Pinpoint the cell where the given text exists, returning its [X, Y] midpoint coordinate. 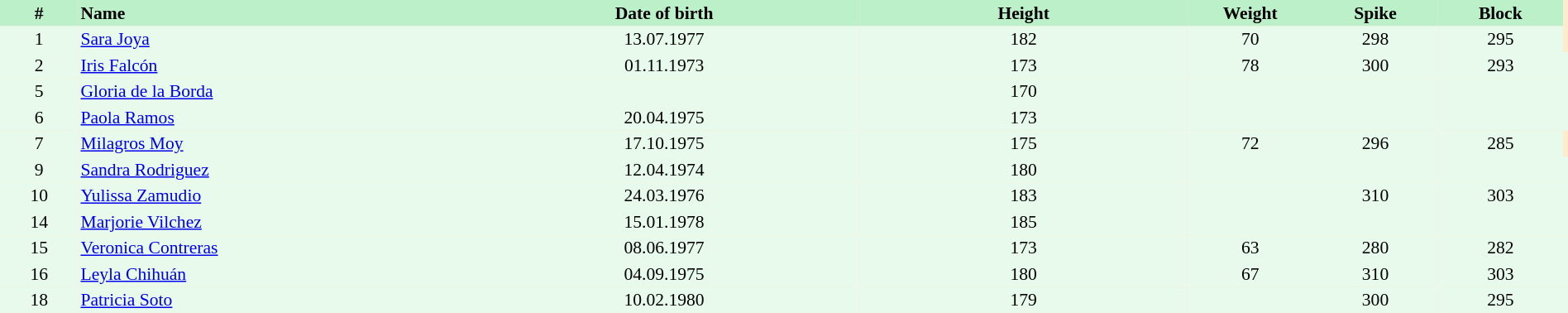
9 [39, 170]
24.03.1976 [664, 195]
Patricia Soto [273, 300]
185 [1024, 222]
Date of birth [664, 13]
08.06.1977 [664, 248]
Sandra Rodriguez [273, 170]
Gloria de la Borda [273, 91]
04.09.1975 [664, 274]
# [39, 13]
Yulissa Zamudio [273, 195]
170 [1024, 91]
14 [39, 222]
285 [1500, 144]
18 [39, 300]
12.04.1974 [664, 170]
15 [39, 248]
Height [1024, 13]
282 [1500, 248]
70 [1250, 40]
Sara Joya [273, 40]
2 [39, 65]
72 [1250, 144]
Iris Falcón [273, 65]
Weight [1250, 13]
Milagros Moy [273, 144]
Name [273, 13]
10.02.1980 [664, 300]
16 [39, 274]
Marjorie Vilchez [273, 222]
Block [1500, 13]
179 [1024, 300]
Spike [1374, 13]
7 [39, 144]
01.11.1973 [664, 65]
15.01.1978 [664, 222]
1 [39, 40]
Veronica Contreras [273, 248]
63 [1250, 248]
13.07.1977 [664, 40]
20.04.1975 [664, 118]
293 [1500, 65]
175 [1024, 144]
5 [39, 91]
10 [39, 195]
182 [1024, 40]
280 [1374, 248]
67 [1250, 274]
296 [1374, 144]
183 [1024, 195]
17.10.1975 [664, 144]
6 [39, 118]
78 [1250, 65]
298 [1374, 40]
Leyla Chihuán [273, 274]
Paola Ramos [273, 118]
